Determine the [X, Y] coordinate at the center of the cell enclosing the given text.  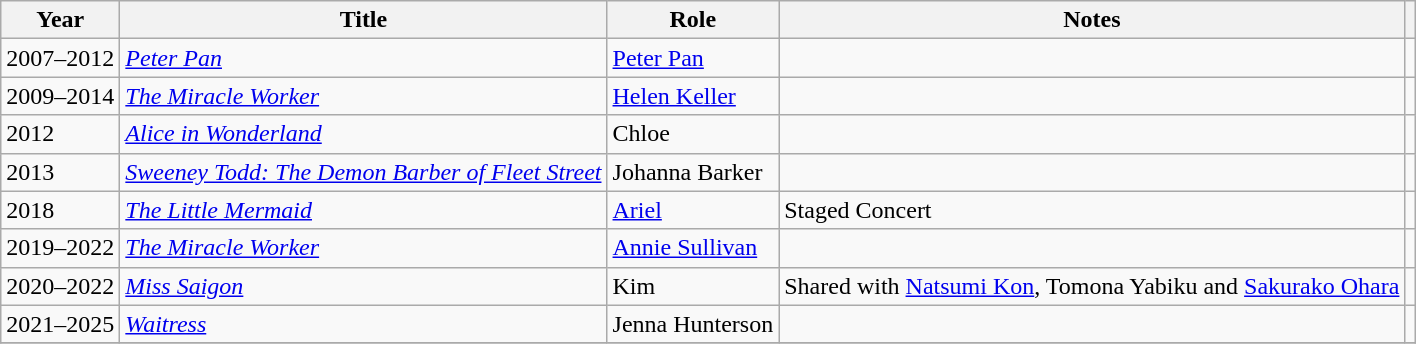
Staged Concert [1092, 210]
Notes [1092, 20]
Sweeney Todd: The Demon Barber of Fleet Street [364, 172]
Annie Sullivan [693, 248]
Waitress [364, 324]
Kim [693, 286]
2020–2022 [60, 286]
2021–2025 [60, 324]
Jenna Hunterson [693, 324]
Ariel [693, 210]
2007–2012 [60, 58]
Role [693, 20]
Title [364, 20]
Miss Saigon [364, 286]
Helen Keller [693, 96]
Shared with Natsumi Kon, Tomona Yabiku and Sakurako Ohara [1092, 286]
Chloe [693, 134]
The Little Mermaid [364, 210]
2019–2022 [60, 248]
2013 [60, 172]
2018 [60, 210]
2009–2014 [60, 96]
Year [60, 20]
2012 [60, 134]
Johanna Barker [693, 172]
Alice in Wonderland [364, 134]
